For the text-containing cell, return its midpoint in [X, Y] coordinate format. 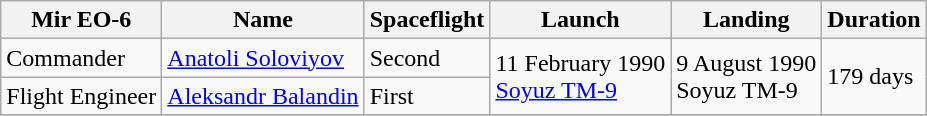
Anatoli Soloviyov [263, 58]
Commander [82, 58]
Launch [580, 20]
Spaceflight [427, 20]
Duration [874, 20]
Name [263, 20]
Mir EO-6 [82, 20]
Second [427, 58]
First [427, 96]
11 February 1990 Soyuz TM-9 [580, 77]
Flight Engineer [82, 96]
Aleksandr Balandin [263, 96]
9 August 1990 Soyuz TM-9 [746, 77]
Landing [746, 20]
179 days [874, 77]
